Provide the [x, y] coordinate of the cell's center where the given text is located.  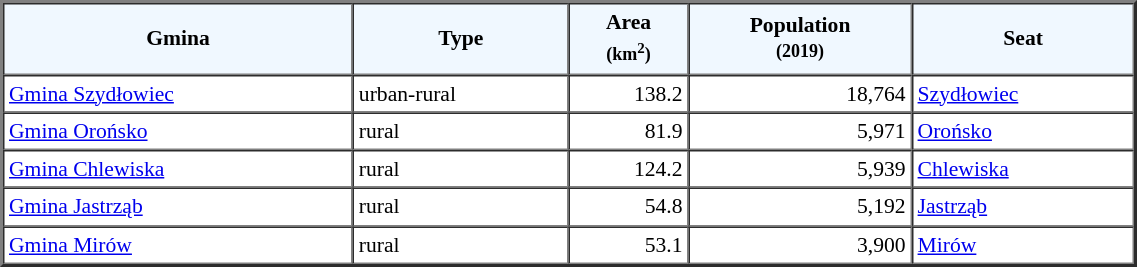
5,939 [800, 169]
Mirów [1024, 245]
Type [461, 38]
53.1 [629, 245]
5,192 [800, 207]
138.2 [629, 93]
urban-rural [461, 93]
Gmina Szydłowiec [178, 93]
Gmina Jastrząb [178, 207]
Jastrząb [1024, 207]
54.8 [629, 207]
Orońsko [1024, 131]
5,971 [800, 131]
Population(2019) [800, 38]
Seat [1024, 38]
124.2 [629, 169]
Gmina Mirów [178, 245]
Gmina Chlewiska [178, 169]
3,900 [800, 245]
81.9 [629, 131]
Szydłowiec [1024, 93]
Chlewiska [1024, 169]
Area(km2) [629, 38]
18,764 [800, 93]
Gmina [178, 38]
Gmina Orońsko [178, 131]
